Output the (x, y) coordinate of the center of the cell containing the given text.  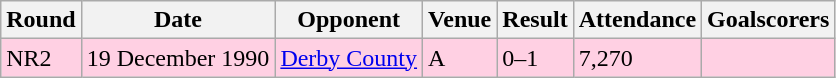
Venue (460, 20)
7,270 (637, 58)
Date (178, 20)
Goalscorers (768, 20)
19 December 1990 (178, 58)
NR2 (41, 58)
0–1 (535, 58)
A (460, 58)
Round (41, 20)
Attendance (637, 20)
Derby County (349, 58)
Opponent (349, 20)
Result (535, 20)
